Provide the [X, Y] coordinate of the cell's center where the given text is located.  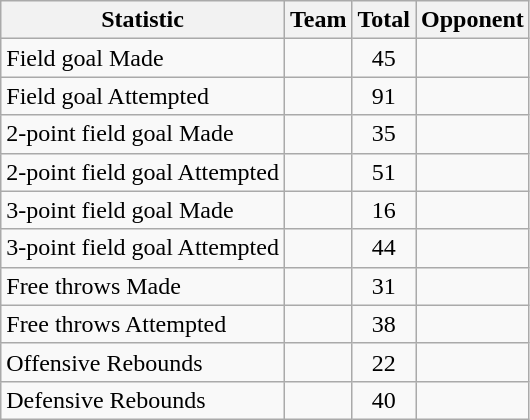
40 [384, 400]
31 [384, 286]
16 [384, 210]
51 [384, 172]
Team [318, 20]
Opponent [473, 20]
91 [384, 96]
3-point field goal Attempted [143, 248]
45 [384, 58]
35 [384, 134]
22 [384, 362]
Offensive Rebounds [143, 362]
44 [384, 248]
Free throws Made [143, 286]
Statistic [143, 20]
2-point field goal Made [143, 134]
3-point field goal Made [143, 210]
Defensive Rebounds [143, 400]
2-point field goal Attempted [143, 172]
Total [384, 20]
Field goal Made [143, 58]
38 [384, 324]
Field goal Attempted [143, 96]
Free throws Attempted [143, 324]
